Find where the given text appears and provide that cell's center as (x, y) coordinate. 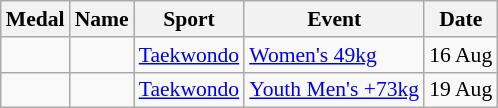
Women's 49kg (334, 55)
Youth Men's +73kg (334, 90)
Name (102, 19)
Event (334, 19)
16 Aug (460, 55)
Medal (36, 19)
Sport (190, 19)
Date (460, 19)
19 Aug (460, 90)
